Return the (x, y) coordinate for the center point of the cell that contains the specified text.  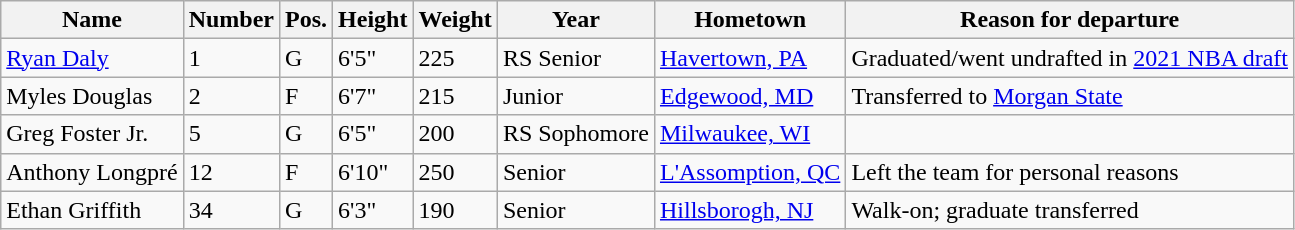
Milwaukee, WI (750, 134)
250 (455, 172)
Left the team for personal reasons (1070, 172)
215 (455, 96)
Graduated/went undrafted in 2021 NBA draft (1070, 58)
L'Assomption, QC (750, 172)
Greg Foster Jr. (92, 134)
Year (576, 20)
6'3" (373, 210)
34 (231, 210)
Transferred to Morgan State (1070, 96)
RS Sophomore (576, 134)
6'10" (373, 172)
Weight (455, 20)
Hometown (750, 20)
Walk-on; graduate transferred (1070, 210)
225 (455, 58)
Edgewood, MD (750, 96)
RS Senior (576, 58)
5 (231, 134)
190 (455, 210)
2 (231, 96)
6'7" (373, 96)
Ethan Griffith (92, 210)
Height (373, 20)
Reason for departure (1070, 20)
Junior (576, 96)
Havertown, PA (750, 58)
Ryan Daly (92, 58)
Number (231, 20)
Anthony Longpré (92, 172)
Myles Douglas (92, 96)
Hillsborogh, NJ (750, 210)
12 (231, 172)
200 (455, 134)
1 (231, 58)
Name (92, 20)
Pos. (306, 20)
